Scan for the cell matching the given text and deliver its [X, Y] coordinate at center. 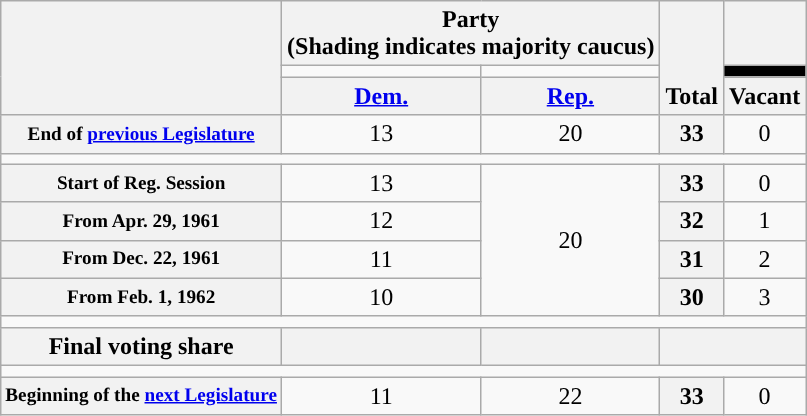
2 [764, 259]
From Apr. 29, 1961 [142, 221]
Final voting share [142, 346]
Total [692, 58]
End of previous Legislature [142, 134]
31 [692, 259]
Start of Reg. Session [142, 183]
22 [570, 395]
Party (Shading indicates majority caucus) [471, 34]
10 [382, 297]
32 [692, 221]
From Feb. 1, 1962 [142, 297]
Dem. [382, 96]
30 [692, 297]
From Dec. 22, 1961 [142, 259]
Rep. [570, 96]
12 [382, 221]
Vacant [764, 96]
1 [764, 221]
3 [764, 297]
Beginning of the next Legislature [142, 395]
